Return the (x, y) coordinate for the center point of the cell that contains the specified text.  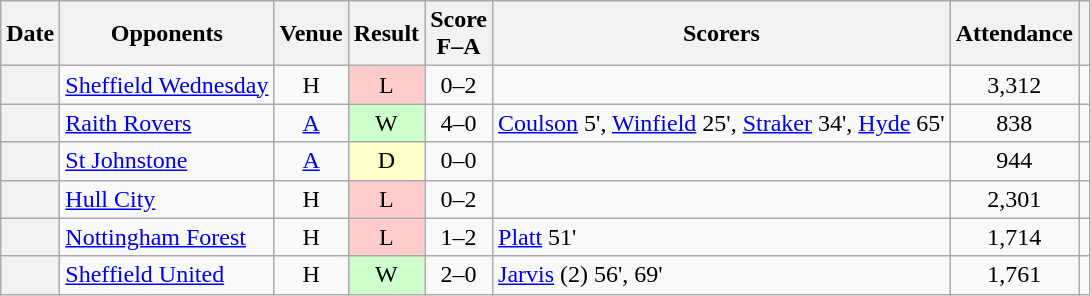
838 (1014, 123)
Sheffield United (167, 275)
Platt 51' (722, 237)
2–0 (459, 275)
3,312 (1014, 85)
Date (30, 34)
Venue (311, 34)
1–2 (459, 237)
D (386, 161)
Result (386, 34)
1,714 (1014, 237)
Scorers (722, 34)
Raith Rovers (167, 123)
0–0 (459, 161)
Attendance (1014, 34)
Opponents (167, 34)
2,301 (1014, 199)
St Johnstone (167, 161)
Sheffield Wednesday (167, 85)
944 (1014, 161)
ScoreF–A (459, 34)
Nottingham Forest (167, 237)
Coulson 5', Winfield 25', Straker 34', Hyde 65' (722, 123)
Jarvis (2) 56', 69' (722, 275)
1,761 (1014, 275)
Hull City (167, 199)
4–0 (459, 123)
